Locate the cell with the specified text and output its [x, y] center coordinate. 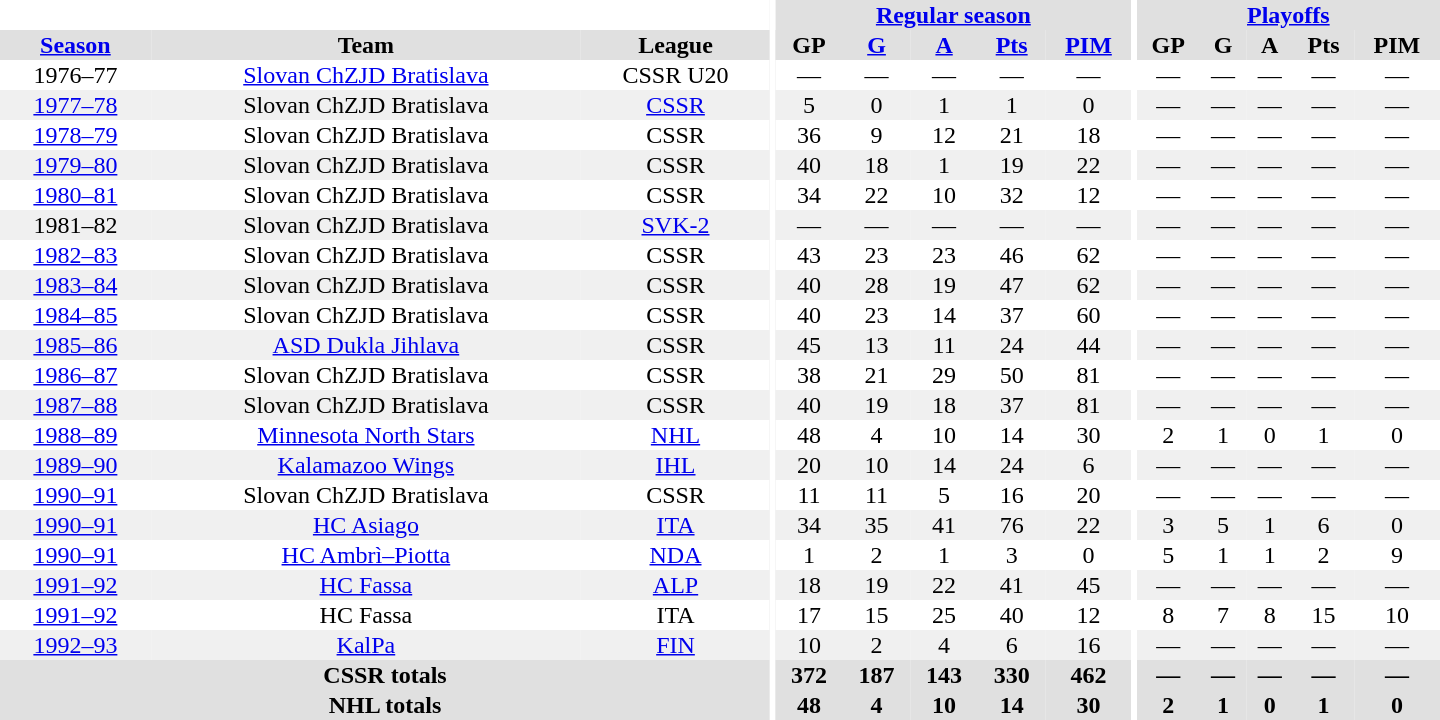
1989–90 [76, 465]
46 [1012, 255]
35 [877, 525]
47 [1012, 285]
NHL totals [385, 705]
CSSR U20 [676, 75]
Minnesota North Stars [366, 435]
Playoffs [1288, 15]
1992–93 [76, 645]
1984–85 [76, 315]
Team [366, 45]
Season [76, 45]
28 [877, 285]
1978–79 [76, 135]
372 [809, 675]
1987–88 [76, 405]
SVK-2 [676, 225]
143 [944, 675]
1983–84 [76, 285]
1977–78 [76, 105]
FIN [676, 645]
HC Ambrì–Piotta [366, 555]
13 [877, 345]
IHL [676, 465]
HC Asiago [366, 525]
NDA [676, 555]
1980–81 [76, 195]
1986–87 [76, 375]
7 [1224, 615]
36 [809, 135]
ALP [676, 585]
330 [1012, 675]
38 [809, 375]
KalPa [366, 645]
17 [809, 615]
1979–80 [76, 165]
Regular season [953, 15]
Kalamazoo Wings [366, 465]
29 [944, 375]
25 [944, 615]
43 [809, 255]
NHL [676, 435]
ASD Dukla Jihlava [366, 345]
32 [1012, 195]
76 [1012, 525]
1985–86 [76, 345]
1981–82 [76, 225]
50 [1012, 375]
CSSR totals [385, 675]
60 [1088, 315]
1988–89 [76, 435]
1976–77 [76, 75]
462 [1088, 675]
187 [877, 675]
44 [1088, 345]
League [676, 45]
1982–83 [76, 255]
